Find where the given text appears and provide that cell's center as [x, y] coordinate. 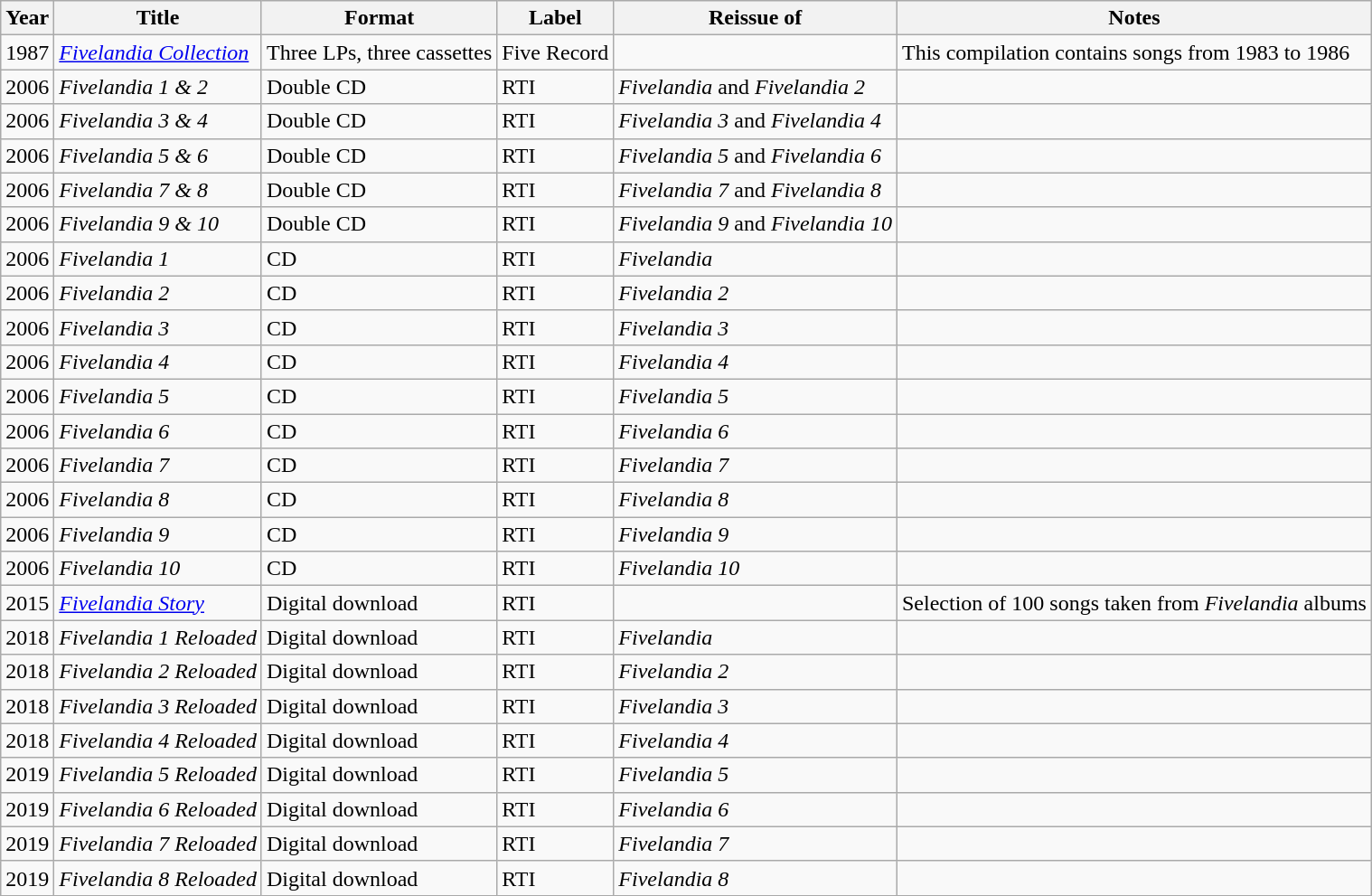
Fivelandia 5 & 6 [158, 156]
Fivelandia Story [158, 603]
Fivelandia 4 Reloaded [158, 740]
Fivelandia 7 and Fivelandia 8 [756, 190]
Fivelandia 9 & 10 [158, 224]
Fivelandia 3 and Fivelandia 4 [756, 121]
Fivelandia 3 & 4 [158, 121]
Fivelandia Collection [158, 52]
Fivelandia 7 Reloaded [158, 844]
Three LPs, three cassettes [379, 52]
Fivelandia 1 [158, 259]
Fivelandia and Fivelandia 2 [756, 87]
Five Record [555, 52]
Format [379, 18]
1987 [27, 52]
Fivelandia 5 Reloaded [158, 775]
Fivelandia 2 Reloaded [158, 672]
This compilation contains songs from 1983 to 1986 [1133, 52]
Notes [1133, 18]
Reissue of [756, 18]
Fivelandia 3 Reloaded [158, 706]
Fivelandia 5 and Fivelandia 6 [756, 156]
Year [27, 18]
Fivelandia 8 Reloaded [158, 878]
Fivelandia 1 & 2 [158, 87]
Label [555, 18]
2015 [27, 603]
Fivelandia 9 and Fivelandia 10 [756, 224]
Fivelandia 1 Reloaded [158, 637]
Fivelandia 6 Reloaded [158, 809]
Title [158, 18]
Selection of 100 songs taken from Fivelandia albums [1133, 603]
Fivelandia 7 & 8 [158, 190]
